Detect which cell encompasses the target text, then output its (X, Y) center coordinate. 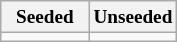
Seeded (45, 17)
Unseeded (133, 17)
